Return the (x, y) coordinate for the center point of the cell that contains the specified text.  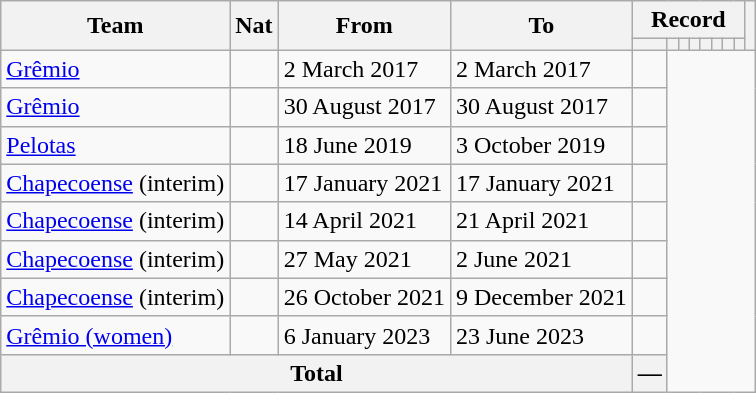
Team (116, 26)
Total (316, 373)
To (541, 26)
Record (688, 20)
— (650, 373)
3 October 2019 (541, 145)
26 October 2021 (364, 297)
14 April 2021 (364, 221)
2 June 2021 (541, 259)
Grêmio (women) (116, 335)
23 June 2023 (541, 335)
21 April 2021 (541, 221)
Pelotas (116, 145)
9 December 2021 (541, 297)
6 January 2023 (364, 335)
18 June 2019 (364, 145)
Nat (254, 26)
27 May 2021 (364, 259)
From (364, 26)
